From the cell containing the given text, extract its center point as (X, Y) coordinate. 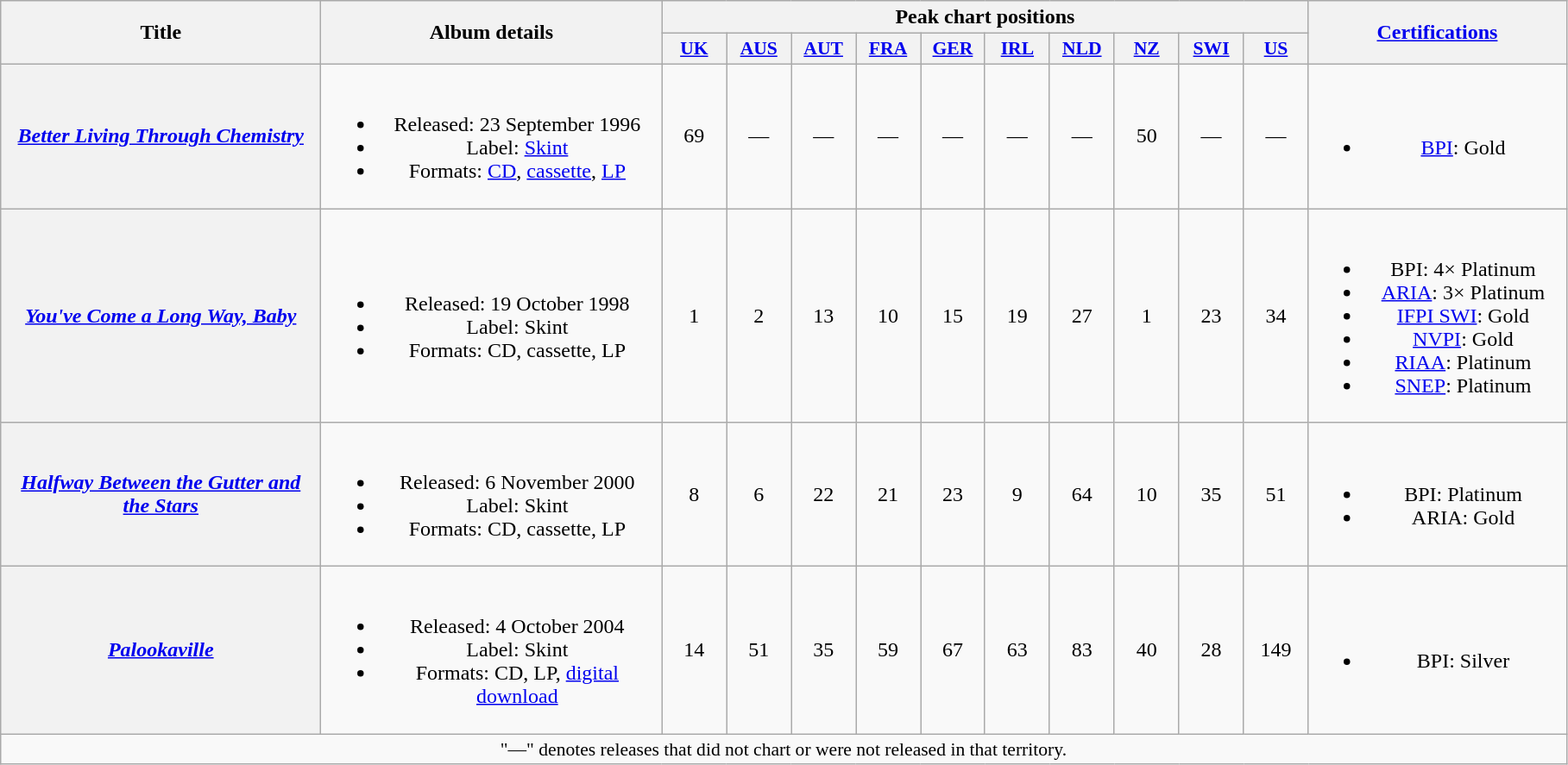
AUT (823, 49)
IRL (1017, 49)
59 (889, 650)
15 (953, 316)
2 (759, 316)
19 (1017, 316)
69 (694, 136)
FRA (889, 49)
Halfway Between the Gutter and the Stars (161, 495)
27 (1082, 316)
NLD (1082, 49)
BPI: 4× PlatinumARIA: 3× PlatinumIFPI SWI: GoldNVPI: GoldRIAA: PlatinumSNEP: Platinum (1438, 316)
50 (1146, 136)
21 (889, 495)
Released: 19 October 1998Label: SkintFormats: CD, cassette, LP (492, 316)
6 (759, 495)
AUS (759, 49)
BPI: PlatinumARIA: Gold (1438, 495)
"—" denotes releases that did not chart or were not released in that territory. (784, 749)
GER (953, 49)
NZ (1146, 49)
22 (823, 495)
Certifications (1438, 33)
BPI: Silver (1438, 650)
You've Come a Long Way, Baby (161, 316)
Palookaville (161, 650)
83 (1082, 650)
SWI (1212, 49)
67 (953, 650)
9 (1017, 495)
US (1275, 49)
Released: 23 September 1996Label: SkintFormats: CD, cassette, LP (492, 136)
13 (823, 316)
Released: 6 November 2000Label: SkintFormats: CD, cassette, LP (492, 495)
8 (694, 495)
Better Living Through Chemistry (161, 136)
Title (161, 33)
63 (1017, 650)
64 (1082, 495)
UK (694, 49)
BPI: Gold (1438, 136)
40 (1146, 650)
28 (1212, 650)
14 (694, 650)
Album details (492, 33)
149 (1275, 650)
Released: 4 October 2004Label: SkintFormats: CD, LP, digital download (492, 650)
Peak chart positions (986, 17)
34 (1275, 316)
